From the cell containing the given text, extract its center point as (x, y) coordinate. 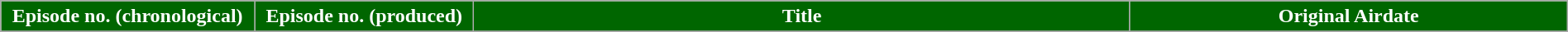
Original Airdate (1348, 16)
Episode no. (chronological) (127, 16)
Episode no. (produced) (364, 16)
Title (802, 16)
